From the cell containing the given text, extract its center point as (x, y) coordinate. 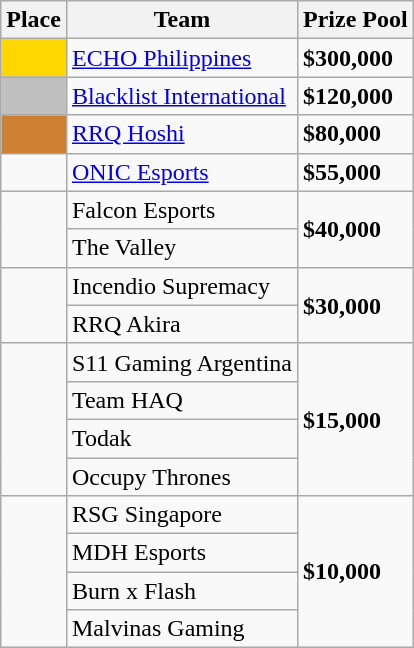
RRQ Hoshi (182, 134)
Falcon Esports (182, 210)
$40,000 (355, 229)
RRQ Akira (182, 324)
Occupy Thrones (182, 477)
$10,000 (355, 572)
$15,000 (355, 419)
ONIC Esports (182, 172)
Team (182, 20)
$30,000 (355, 305)
Place (34, 20)
$55,000 (355, 172)
$300,000 (355, 58)
MDH Esports (182, 553)
Burn x Flash (182, 591)
Blacklist International (182, 96)
The Valley (182, 248)
Team HAQ (182, 400)
S11 Gaming Argentina (182, 362)
Malvinas Gaming (182, 629)
Prize Pool (355, 20)
Todak (182, 438)
$80,000 (355, 134)
Incendio Supremacy (182, 286)
$120,000 (355, 96)
RSG Singapore (182, 515)
ECHO Philippines (182, 58)
